Provide the (X, Y) coordinate of the cell's center where the given text is located.  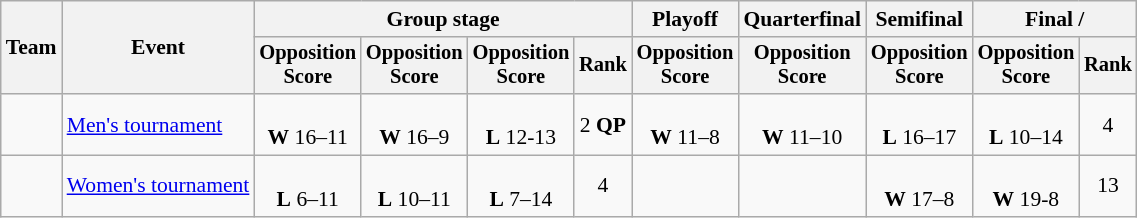
W 11–10 (802, 124)
Semifinal (920, 19)
L 16–17 (920, 124)
L 10–14 (1026, 124)
W 17–8 (920, 186)
Playoff (686, 19)
Team (32, 48)
Group stage (442, 19)
L 6–11 (308, 186)
W 16–11 (308, 124)
L 10–11 (414, 186)
13 (1108, 186)
Quarterfinal (802, 19)
L 7–14 (522, 186)
Final / (1055, 19)
2 QP (603, 124)
W 11–8 (686, 124)
Men's tournament (158, 124)
Women's tournament (158, 186)
Event (158, 48)
L 12-13 (522, 124)
W 16–9 (414, 124)
W 19-8 (1026, 186)
